Capture the cell that displays the provided text and extract its (x, y) central coordinate. 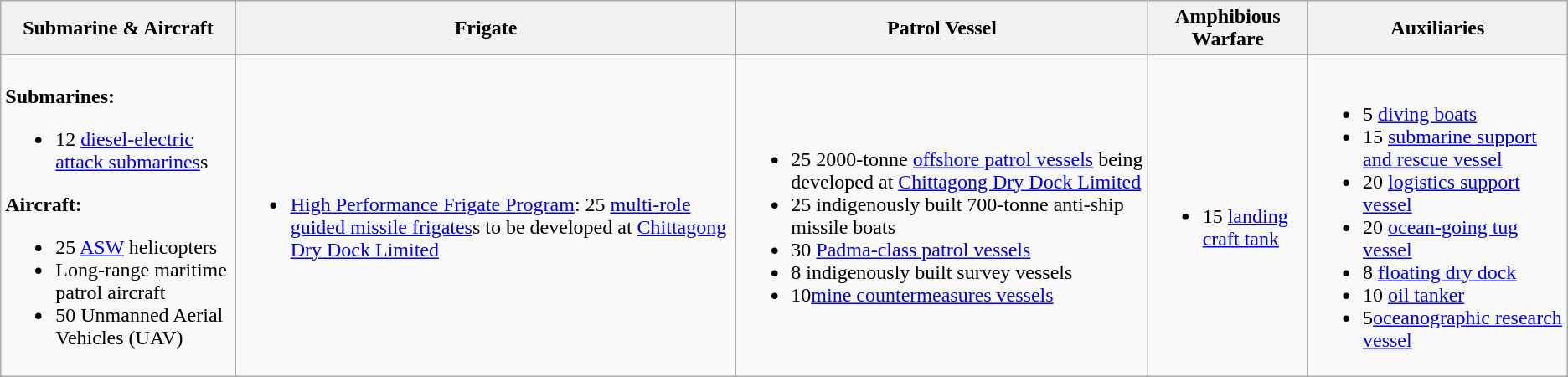
Amphibious Warfare (1228, 28)
Frigate (486, 28)
Patrol Vessel (941, 28)
Submarines:12 diesel-electric attack submarinessAircraft:25 ASW helicoptersLong-range maritime patrol aircraft50 Unmanned Aerial Vehicles (UAV) (118, 216)
Auxiliaries (1437, 28)
Submarine & Aircraft (118, 28)
15 landing craft tank (1228, 216)
High Performance Frigate Program: 25 multi-role guided missile frigatess to be developed at Chittagong Dry Dock Limited (486, 216)
